Search for the cell housing the specified text and yield its [x, y] center coordinate. 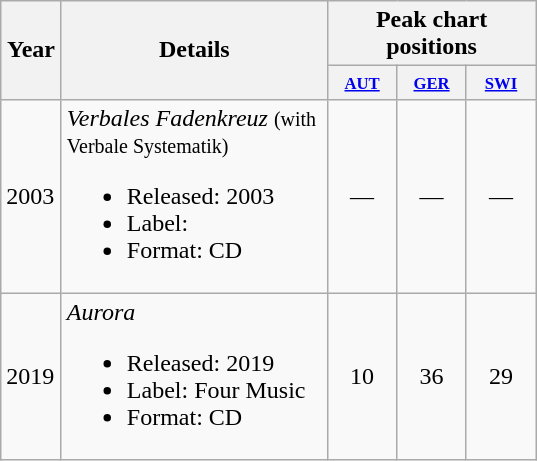
36 [432, 376]
AUT [362, 82]
29 [500, 376]
SWI [500, 82]
2003 [32, 196]
Verbales Fadenkreuz (with Verbale Systematik)Released: 2003Label:Format: CD [194, 196]
Peak chart positions [431, 34]
Year [32, 50]
Details [194, 50]
AuroraReleased: 2019Label: Four MusicFormat: CD [194, 376]
GER [432, 82]
2019 [32, 376]
10 [362, 376]
